Output the [X, Y] coordinate of the center of the cell containing the given text.  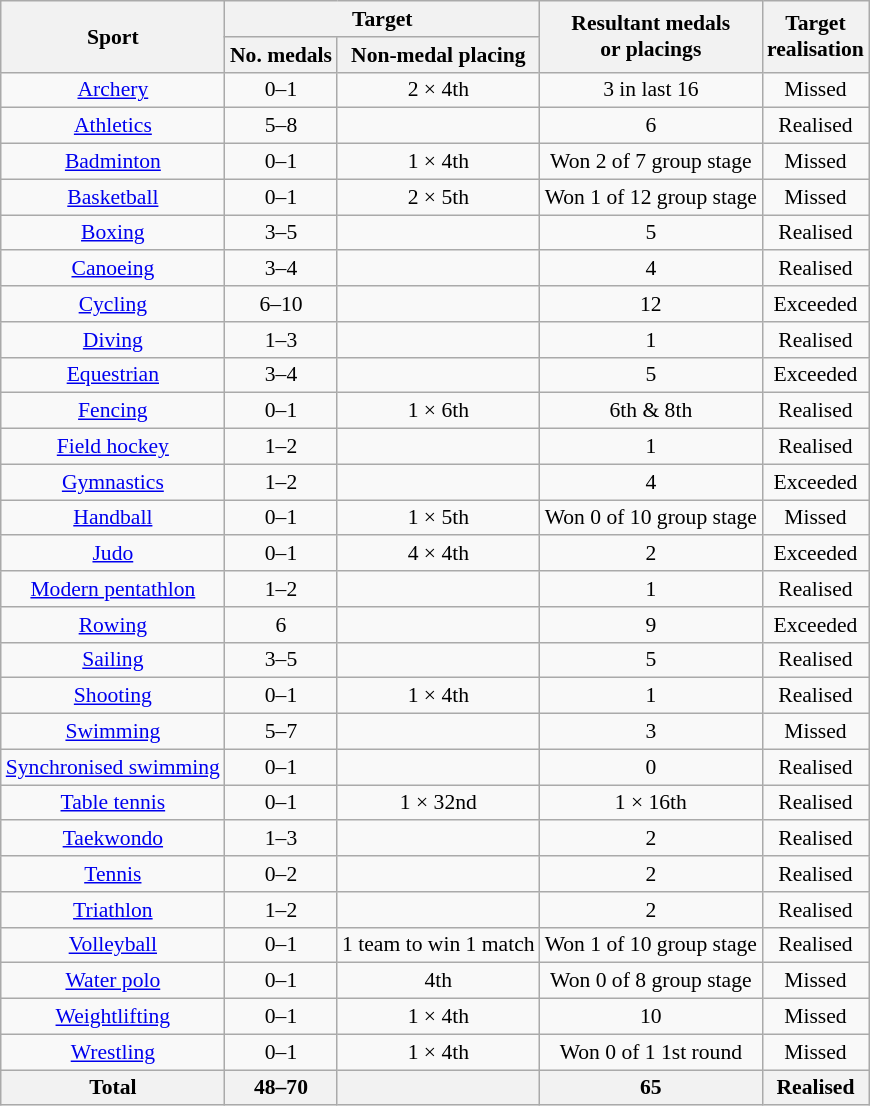
Non-medal placing [438, 55]
Won 1 of 10 group stage [651, 945]
Handball [113, 518]
Badminton [113, 162]
Target [382, 19]
Swimming [113, 732]
1 × 6th [438, 411]
Diving [113, 340]
Table tennis [113, 803]
4th [438, 981]
Field hockey [113, 447]
Wrestling [113, 1052]
1 × 16th [651, 803]
Sailing [113, 660]
Rowing [113, 625]
Total [113, 1088]
No. medals [281, 55]
0 [651, 767]
9 [651, 625]
Target realisation [816, 36]
Won 2 of 7 group stage [651, 162]
1 × 5th [438, 518]
Tennis [113, 874]
1 team to win 1 match [438, 945]
Won 1 of 12 group stage [651, 197]
10 [651, 1017]
3 [651, 732]
48–70 [281, 1088]
2 × 4th [438, 90]
Taekwondo [113, 839]
Judo [113, 554]
5–8 [281, 126]
1 × 32nd [438, 803]
65 [651, 1088]
Gymnastics [113, 482]
Water polo [113, 981]
Volleyball [113, 945]
Cycling [113, 304]
Equestrian [113, 375]
Canoeing [113, 269]
Triathlon [113, 910]
Modern pentathlon [113, 589]
0–2 [281, 874]
6th & 8th [651, 411]
Shooting [113, 696]
Won 0 of 1 1st round [651, 1052]
Won 0 of 10 group stage [651, 518]
Won 0 of 8 group stage [651, 981]
Archery [113, 90]
Synchronised swimming [113, 767]
3 in last 16 [651, 90]
4 × 4th [438, 554]
Boxing [113, 233]
Weightlifting [113, 1017]
6–10 [281, 304]
2 × 5th [438, 197]
Resultant medals or placings [651, 36]
Athletics [113, 126]
Fencing [113, 411]
5–7 [281, 732]
Sport [113, 36]
Basketball [113, 197]
12 [651, 304]
